Return [X, Y] of the center of cell containing provided text 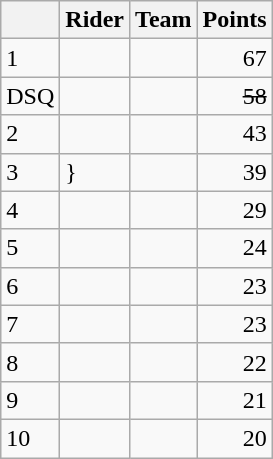
3 [30, 172]
DSQ [30, 96]
5 [30, 248]
29 [234, 210]
24 [234, 248]
39 [234, 172]
4 [30, 210]
21 [234, 400]
Rider [95, 20]
20 [234, 438]
8 [30, 362]
6 [30, 286]
58 [234, 96]
7 [30, 324]
Points [234, 20]
2 [30, 134]
10 [30, 438]
9 [30, 400]
67 [234, 58]
1 [30, 58]
Team [164, 20]
} [95, 172]
22 [234, 362]
43 [234, 134]
